Detect which cell encompasses the target text, then output its [X, Y] center coordinate. 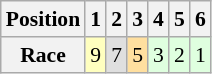
4 [158, 19]
9 [96, 55]
7 [116, 55]
Race [43, 55]
6 [200, 19]
Position [43, 19]
